From the cell containing the given text, extract its center point as [x, y] coordinate. 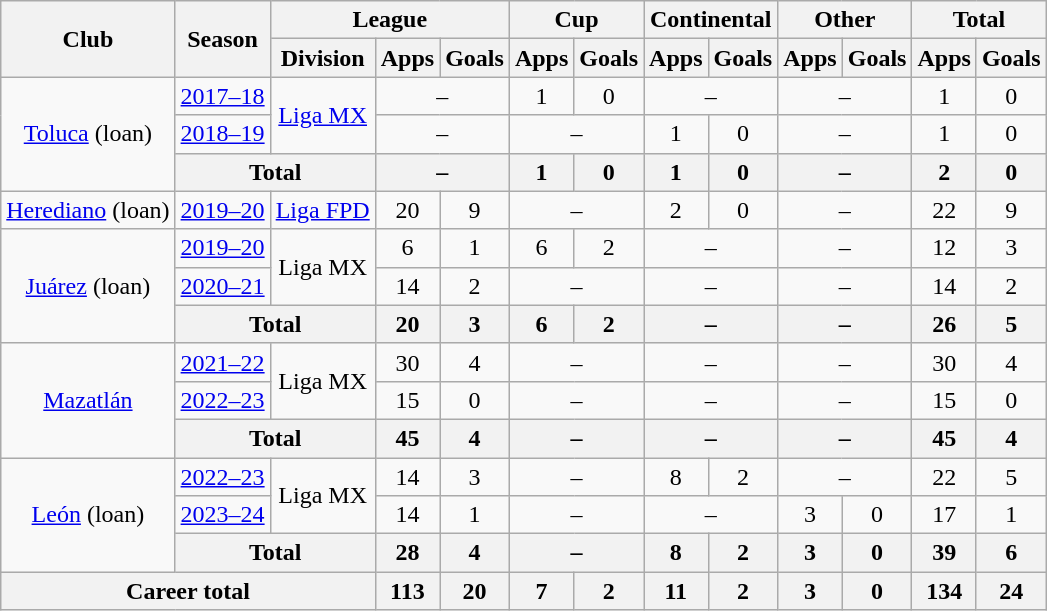
Club [88, 39]
12 [944, 248]
Cup [576, 20]
Season [222, 39]
Juárez (loan) [88, 286]
7 [541, 591]
León (loan) [88, 515]
113 [407, 591]
Continental [711, 20]
Herediano (loan) [88, 210]
17 [944, 515]
Mazatlán [88, 400]
2017–18 [222, 96]
2018–19 [222, 134]
39 [944, 553]
2023–24 [222, 515]
2020–21 [222, 286]
Division [322, 58]
Career total [188, 591]
28 [407, 553]
Other [845, 20]
11 [676, 591]
Toluca (loan) [88, 134]
134 [944, 591]
26 [944, 324]
League [390, 20]
Liga FPD [322, 210]
24 [1011, 591]
2021–22 [222, 362]
